Search for the cell housing the specified text and yield its (x, y) center coordinate. 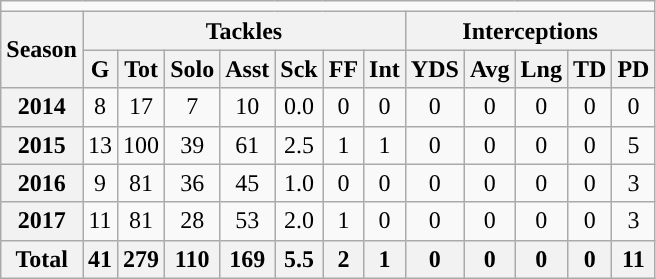
PD (634, 69)
Tot (142, 69)
110 (192, 259)
41 (100, 259)
2014 (42, 107)
53 (248, 221)
10 (248, 107)
Asst (248, 69)
2016 (42, 183)
2 (343, 259)
9 (100, 183)
Total (42, 259)
Avg (490, 69)
100 (142, 145)
Tackles (244, 31)
7 (192, 107)
2015 (42, 145)
28 (192, 221)
YDS (434, 69)
Lng (541, 69)
36 (192, 183)
39 (192, 145)
Sck (299, 69)
2017 (42, 221)
TD (589, 69)
Season (42, 50)
279 (142, 259)
13 (100, 145)
5 (634, 145)
0.0 (299, 107)
Int (385, 69)
61 (248, 145)
45 (248, 183)
Interceptions (530, 31)
FF (343, 69)
Solo (192, 69)
169 (248, 259)
2.5 (299, 145)
5.5 (299, 259)
1.0 (299, 183)
8 (100, 107)
2.0 (299, 221)
G (100, 69)
17 (142, 107)
